Pinpoint the cell where the given text exists, returning its (X, Y) midpoint coordinate. 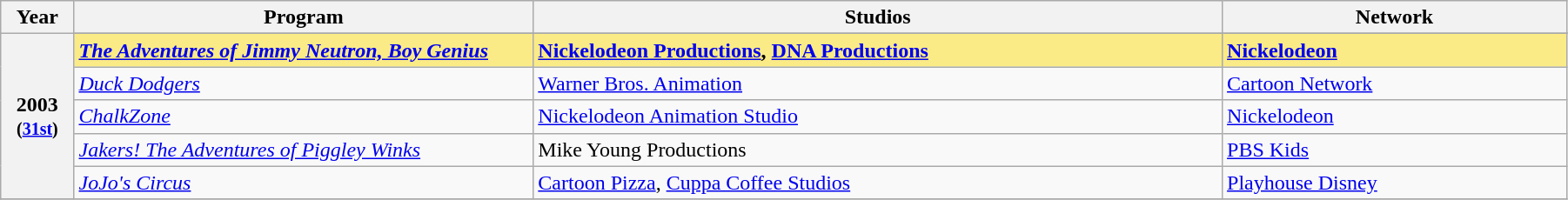
ChalkZone (304, 117)
Playhouse Disney (1395, 183)
Studios (878, 17)
Duck Dodgers (304, 83)
2003 (31st) (37, 117)
Program (304, 17)
PBS Kids (1395, 150)
Cartoon Network (1395, 83)
Warner Bros. Animation (878, 83)
Nickelodeon Animation Studio (878, 117)
Year (37, 17)
Jakers! The Adventures of Piggley Winks (304, 150)
JoJo's Circus (304, 183)
Network (1395, 17)
Mike Young Productions (878, 150)
The Adventures of Jimmy Neutron, Boy Genius (304, 50)
Cartoon Pizza, Cuppa Coffee Studios (878, 183)
Nickelodeon Productions, DNA Productions (878, 50)
